Search for the cell housing the specified text and yield its (x, y) center coordinate. 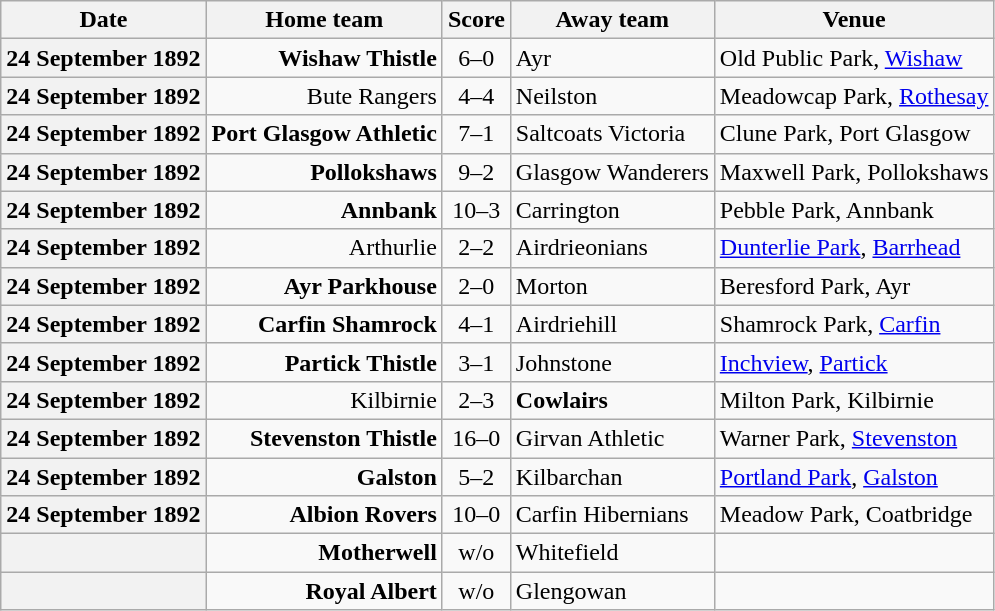
16–0 (476, 438)
4–4 (476, 96)
Warner Park, Stevenston (854, 438)
Away team (612, 20)
10–0 (476, 515)
Partick Thistle (324, 362)
Meadowcap Park, Rothesay (854, 96)
5–2 (476, 477)
Saltcoats Victoria (612, 134)
Airdrieonians (612, 248)
Beresford Park, Ayr (854, 286)
Royal Albert (324, 591)
Meadow Park, Coatbridge (854, 515)
Wishaw Thistle (324, 58)
2–3 (476, 400)
Carfin Hibernians (612, 515)
Date (104, 20)
2–0 (476, 286)
Clune Park, Port Glasgow (854, 134)
Pebble Park, Annbank (854, 210)
Motherwell (324, 553)
Ayr Parkhouse (324, 286)
Dunterlie Park, Barrhead (854, 248)
Old Public Park, Wishaw (854, 58)
Johnstone (612, 362)
Albion Rovers (324, 515)
Cowlairs (612, 400)
2–2 (476, 248)
Home team (324, 20)
4–1 (476, 324)
Maxwell Park, Pollokshaws (854, 172)
Score (476, 20)
7–1 (476, 134)
Milton Park, Kilbirnie (854, 400)
Girvan Athletic (612, 438)
10–3 (476, 210)
Whitefield (612, 553)
Pollokshaws (324, 172)
Glasgow Wanderers (612, 172)
Morton (612, 286)
Inchview, Partick (854, 362)
Carfin Shamrock (324, 324)
Portland Park, Galston (854, 477)
Bute Rangers (324, 96)
Ayr (612, 58)
Venue (854, 20)
3–1 (476, 362)
Kilbarchan (612, 477)
Port Glasgow Athletic (324, 134)
Annbank (324, 210)
9–2 (476, 172)
6–0 (476, 58)
Neilston (612, 96)
Galston (324, 477)
Arthurlie (324, 248)
Kilbirnie (324, 400)
Carrington (612, 210)
Shamrock Park, Carfin (854, 324)
Stevenston Thistle (324, 438)
Airdriehill (612, 324)
Glengowan (612, 591)
